For the text-containing cell, return its midpoint in [X, Y] coordinate format. 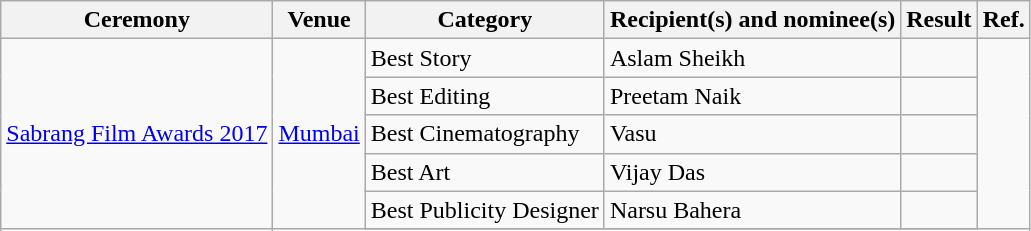
Best Art [484, 172]
Category [484, 20]
Best Editing [484, 96]
Best Story [484, 58]
Aslam Sheikh [752, 58]
Ref. [1004, 20]
Mumbai [319, 134]
Best Cinematography [484, 134]
Sabrang Film Awards 2017 [137, 134]
Ceremony [137, 20]
Vijay Das [752, 172]
Best Publicity Designer [484, 210]
Vasu [752, 134]
Recipient(s) and nominee(s) [752, 20]
Preetam Naik [752, 96]
Result [939, 20]
Venue [319, 20]
Narsu Bahera [752, 210]
